Locate the cell with the specified text and output its [X, Y] center coordinate. 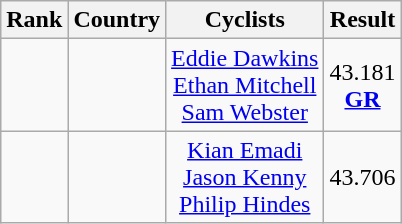
Eddie DawkinsEthan MitchellSam Webster [245, 85]
Cyclists [245, 20]
43.706 [362, 177]
Kian EmadiJason KennyPhilip Hindes [245, 177]
Rank [34, 20]
Country [117, 20]
Result [362, 20]
43.181GR [362, 85]
